Scan for the cell matching the given text and deliver its [x, y] coordinate at center. 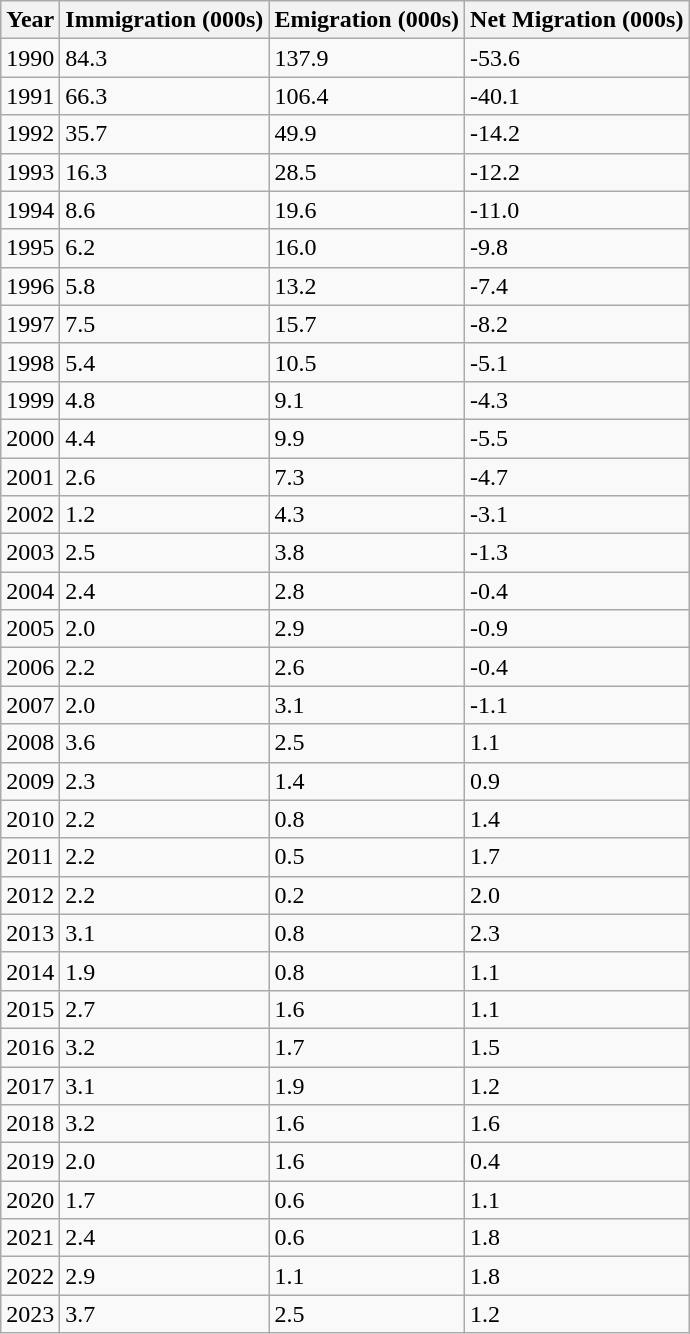
35.7 [164, 134]
2016 [30, 1047]
2015 [30, 1009]
-53.6 [577, 58]
2005 [30, 629]
2017 [30, 1085]
13.2 [367, 286]
5.4 [164, 362]
7.3 [367, 477]
-7.4 [577, 286]
137.9 [367, 58]
106.4 [367, 96]
-11.0 [577, 210]
1990 [30, 58]
1997 [30, 324]
66.3 [164, 96]
2006 [30, 667]
3.7 [164, 1314]
-4.7 [577, 477]
2019 [30, 1162]
3.6 [164, 743]
1998 [30, 362]
2014 [30, 971]
-0.9 [577, 629]
8.6 [164, 210]
2.7 [164, 1009]
1995 [30, 248]
-9.8 [577, 248]
15.7 [367, 324]
49.9 [367, 134]
10.5 [367, 362]
2007 [30, 705]
1996 [30, 286]
0.5 [367, 857]
3.8 [367, 553]
0.9 [577, 781]
2012 [30, 895]
-12.2 [577, 172]
1992 [30, 134]
2018 [30, 1124]
16.0 [367, 248]
2.8 [367, 591]
Immigration (000s) [164, 20]
-5.1 [577, 362]
1.5 [577, 1047]
2013 [30, 933]
Emigration (000s) [367, 20]
-8.2 [577, 324]
2020 [30, 1200]
-1.1 [577, 705]
2011 [30, 857]
2001 [30, 477]
9.9 [367, 438]
7.5 [164, 324]
2022 [30, 1276]
2009 [30, 781]
2008 [30, 743]
1991 [30, 96]
-40.1 [577, 96]
2004 [30, 591]
Year [30, 20]
-3.1 [577, 515]
19.6 [367, 210]
2002 [30, 515]
2000 [30, 438]
2003 [30, 553]
28.5 [367, 172]
9.1 [367, 400]
-1.3 [577, 553]
-4.3 [577, 400]
2021 [30, 1238]
0.2 [367, 895]
-5.5 [577, 438]
-14.2 [577, 134]
Net Migration (000s) [577, 20]
2023 [30, 1314]
2010 [30, 819]
1999 [30, 400]
0.4 [577, 1162]
6.2 [164, 248]
4.3 [367, 515]
16.3 [164, 172]
1994 [30, 210]
4.4 [164, 438]
1993 [30, 172]
5.8 [164, 286]
84.3 [164, 58]
4.8 [164, 400]
